Identify which cell holds the provided text, then report its (X, Y) central coordinate. 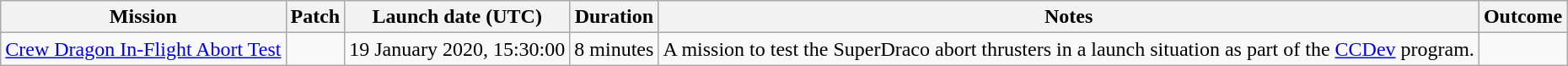
Duration (614, 17)
Patch (315, 17)
A mission to test the SuperDraco abort thrusters in a launch situation as part of the CCDev program. (1069, 49)
8 minutes (614, 49)
Crew Dragon In-Flight Abort Test (143, 49)
Outcome (1522, 17)
Launch date (UTC) (457, 17)
19 January 2020, 15:30:00 (457, 49)
Mission (143, 17)
Notes (1069, 17)
